Detect which cell encompasses the target text, then output its (X, Y) center coordinate. 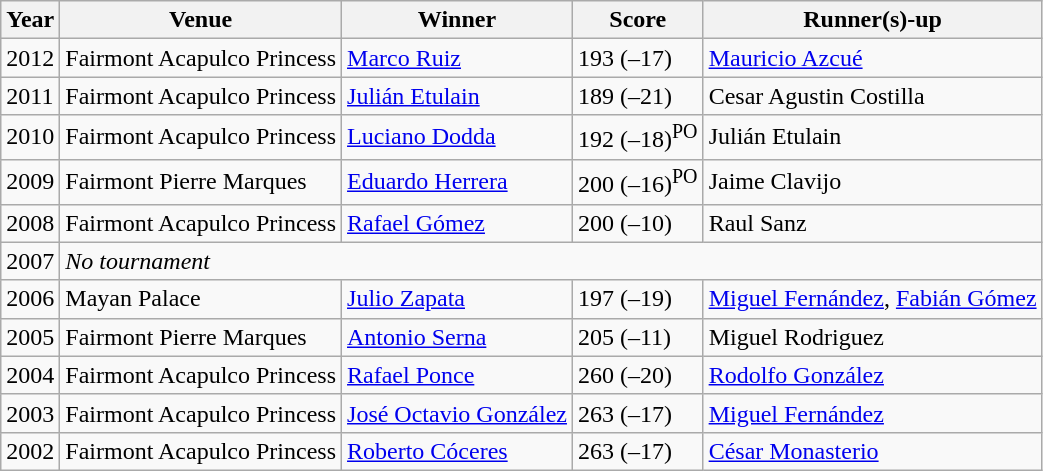
Rodolfo González (872, 375)
Score (638, 20)
Miguel Fernández, Fabián Gómez (872, 299)
Miguel Rodriguez (872, 337)
Julio Zapata (458, 299)
197 (–19) (638, 299)
No tournament (551, 261)
200 (–16)PO (638, 182)
Marco Ruiz (458, 58)
Mauricio Azcué (872, 58)
Mayan Palace (201, 299)
2007 (30, 261)
Runner(s)-up (872, 20)
Rafael Ponce (458, 375)
Roberto Cóceres (458, 451)
Cesar Agustin Costilla (872, 96)
2011 (30, 96)
Jaime Clavijo (872, 182)
Miguel Fernández (872, 413)
2004 (30, 375)
193 (–17) (638, 58)
Venue (201, 20)
Raul Sanz (872, 223)
2010 (30, 138)
2006 (30, 299)
2002 (30, 451)
Rafael Gómez (458, 223)
2005 (30, 337)
Eduardo Herrera (458, 182)
2008 (30, 223)
189 (–21) (638, 96)
Winner (458, 20)
2009 (30, 182)
192 (–18)PO (638, 138)
2012 (30, 58)
Luciano Dodda (458, 138)
2003 (30, 413)
Year (30, 20)
César Monasterio (872, 451)
260 (–20) (638, 375)
205 (–11) (638, 337)
200 (–10) (638, 223)
José Octavio González (458, 413)
Antonio Serna (458, 337)
